Detect which cell encompasses the target text, then output its [X, Y] center coordinate. 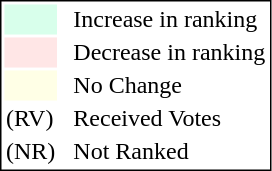
(RV) [30, 119]
(NR) [30, 151]
Increase in ranking [170, 19]
No Change [170, 85]
Decrease in ranking [170, 53]
Not Ranked [170, 151]
Received Votes [170, 119]
